Detect which cell encompasses the target text, then output its [X, Y] center coordinate. 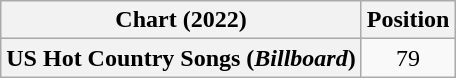
Chart (2022) [181, 20]
US Hot Country Songs (Billboard) [181, 58]
Position [408, 20]
79 [408, 58]
